Capture the cell that displays the provided text and extract its [x, y] central coordinate. 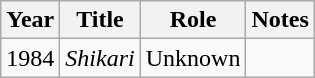
Unknown [193, 58]
Year [30, 20]
1984 [30, 58]
Shikari [100, 58]
Notes [280, 20]
Title [100, 20]
Role [193, 20]
